Scan for the cell matching the given text and deliver its (x, y) coordinate at center. 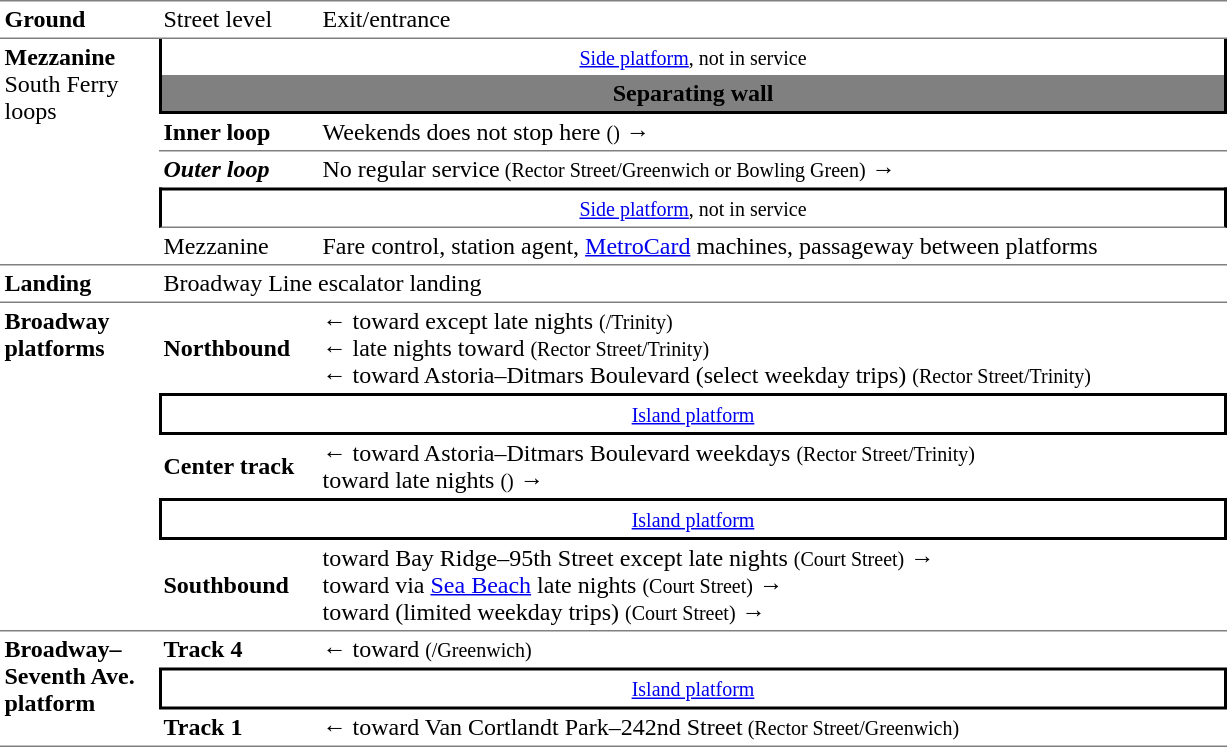
Track 4 (238, 650)
Exit/entrance (772, 20)
Street level (238, 20)
Southbound (238, 586)
Ground (80, 20)
Fare control, station agent, MetroCard machines, passageway between platforms (772, 247)
Broadway Line escalator landing (693, 284)
← toward Astoria–Ditmars Boulevard weekdays (Rector Street/Trinity) toward late nights () → (772, 466)
Center track (238, 466)
Northbound (238, 348)
Mezzanine (238, 247)
Landing (80, 284)
MezzanineSouth Ferry loops (80, 152)
Inner loop (238, 133)
Outer loop (238, 170)
Broadway platforms (80, 467)
Weekends does not stop here () → (772, 133)
← toward (/Greenwich) (772, 650)
Separating wall (693, 94)
No regular service (Rector Street/Greenwich or Bowling Green) → (772, 170)
